Detect which cell encompasses the target text, then output its [X, Y] center coordinate. 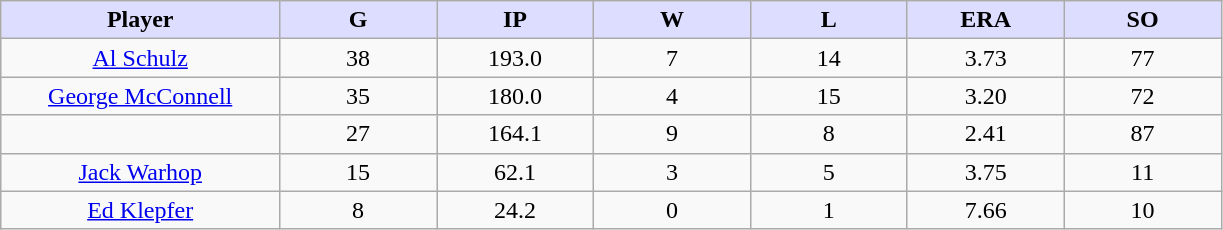
George McConnell [140, 96]
27 [358, 134]
W [672, 20]
Al Schulz [140, 58]
14 [828, 58]
Player [140, 20]
3.75 [986, 172]
7.66 [986, 210]
3 [672, 172]
24.2 [516, 210]
L [828, 20]
77 [1142, 58]
G [358, 20]
62.1 [516, 172]
3.20 [986, 96]
2.41 [986, 134]
180.0 [516, 96]
SO [1142, 20]
9 [672, 134]
Jack Warhop [140, 172]
11 [1142, 172]
1 [828, 210]
ERA [986, 20]
7 [672, 58]
72 [1142, 96]
0 [672, 210]
35 [358, 96]
IP [516, 20]
Ed Klepfer [140, 210]
4 [672, 96]
3.73 [986, 58]
5 [828, 172]
164.1 [516, 134]
38 [358, 58]
10 [1142, 210]
87 [1142, 134]
193.0 [516, 58]
